Output the (X, Y) coordinate of the center of the cell containing the given text.  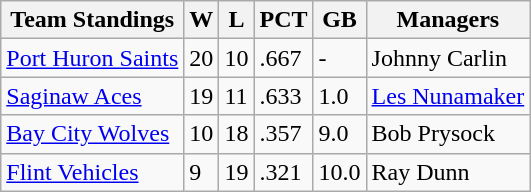
Saginaw Aces (92, 96)
9.0 (340, 134)
.357 (284, 134)
Team Standings (92, 20)
GB (340, 20)
L (236, 20)
PCT (284, 20)
Les Nunamaker (448, 96)
10.0 (340, 172)
11 (236, 96)
Flint Vehicles (92, 172)
9 (202, 172)
.321 (284, 172)
- (340, 58)
1.0 (340, 96)
.667 (284, 58)
20 (202, 58)
Ray Dunn (448, 172)
Port Huron Saints (92, 58)
W (202, 20)
Managers (448, 20)
18 (236, 134)
Johnny Carlin (448, 58)
Bob Prysock (448, 134)
.633 (284, 96)
Bay City Wolves (92, 134)
